Provide the (x, y) coordinate of the cell's center where the given text is located.  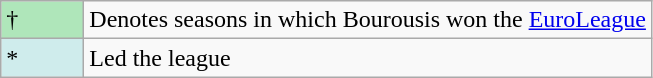
Denotes seasons in which Bourousis won the EuroLeague (368, 20)
Led the league (368, 58)
† (42, 20)
* (42, 58)
